Locate the cell with the specified text and output its (X, Y) center coordinate. 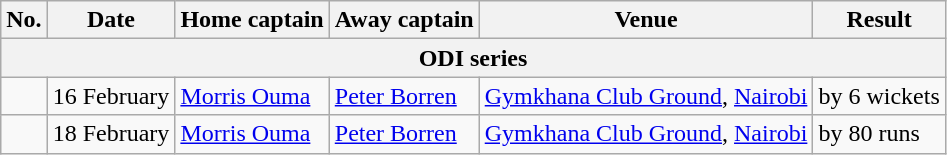
Home captain (252, 20)
by 80 runs (879, 134)
Result (879, 20)
16 February (111, 96)
ODI series (474, 58)
by 6 wickets (879, 96)
Venue (646, 20)
18 February (111, 134)
Date (111, 20)
No. (24, 20)
Away captain (404, 20)
